Pinpoint the cell where the given text exists, returning its [x, y] midpoint coordinate. 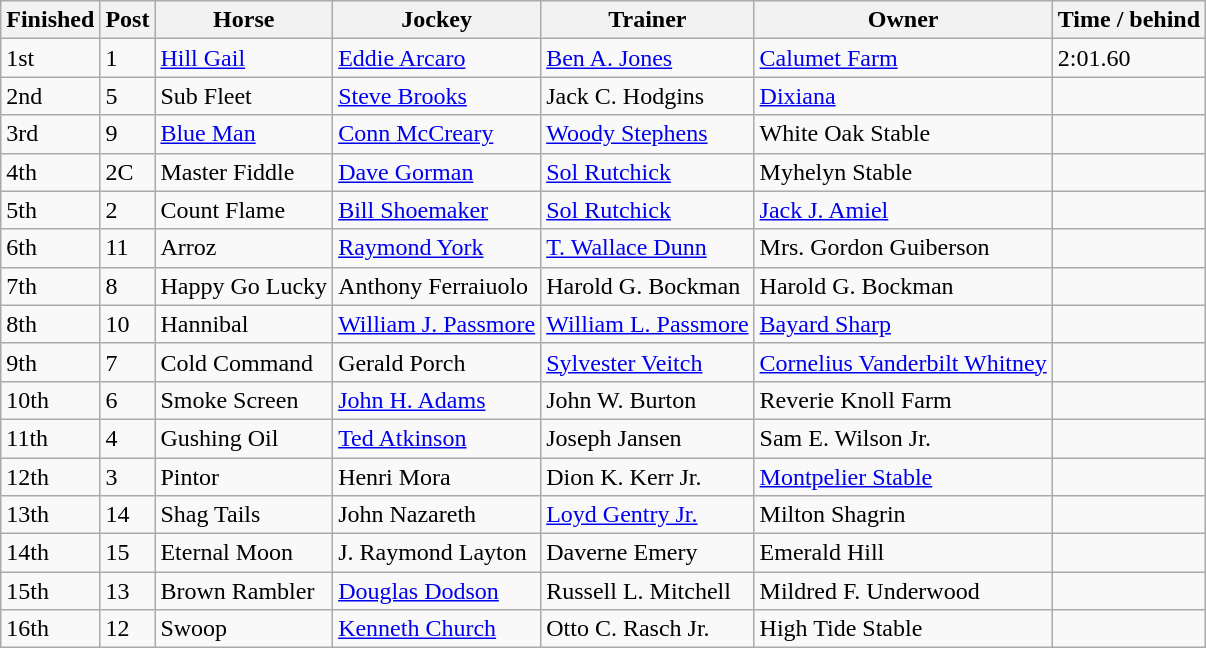
Time / behind [1128, 20]
Smoke Screen [244, 400]
Sub Fleet [244, 96]
2nd [50, 96]
Pintor [244, 477]
Henri Mora [437, 477]
15th [50, 591]
Blue Man [244, 134]
Conn McCreary [437, 134]
Otto C. Rasch Jr. [648, 629]
15 [128, 553]
3rd [50, 134]
2C [128, 172]
Owner [903, 20]
8th [50, 324]
Bayard Sharp [903, 324]
William J. Passmore [437, 324]
2 [128, 210]
Hannibal [244, 324]
Milton Shagrin [903, 515]
Russell L. Mitchell [648, 591]
9th [50, 362]
12th [50, 477]
John H. Adams [437, 400]
8 [128, 286]
Swoop [244, 629]
Mrs. Gordon Guiberson [903, 248]
Eternal Moon [244, 553]
2:01.60 [1128, 58]
Shag Tails [244, 515]
Brown Rambler [244, 591]
Raymond York [437, 248]
Arroz [244, 248]
White Oak Stable [903, 134]
4 [128, 438]
11th [50, 438]
T. Wallace Dunn [648, 248]
Sylvester Veitch [648, 362]
Ben A. Jones [648, 58]
13th [50, 515]
Kenneth Church [437, 629]
Count Flame [244, 210]
Jockey [437, 20]
Emerald Hill [903, 553]
7 [128, 362]
Ted Atkinson [437, 438]
5th [50, 210]
Jack C. Hodgins [648, 96]
Bill Shoemaker [437, 210]
Post [128, 20]
6 [128, 400]
7th [50, 286]
Steve Brooks [437, 96]
Jack J. Amiel [903, 210]
William L. Passmore [648, 324]
Reverie Knoll Farm [903, 400]
9 [128, 134]
Trainer [648, 20]
14 [128, 515]
13 [128, 591]
John W. Burton [648, 400]
3 [128, 477]
Anthony Ferraiuolo [437, 286]
John Nazareth [437, 515]
Montpelier Stable [903, 477]
Cold Command [244, 362]
1st [50, 58]
Joseph Jansen [648, 438]
4th [50, 172]
11 [128, 248]
10th [50, 400]
Dave Gorman [437, 172]
Dixiana [903, 96]
Calumet Farm [903, 58]
10 [128, 324]
Daverne Emery [648, 553]
Loyd Gentry Jr. [648, 515]
Sam E. Wilson Jr. [903, 438]
Horse [244, 20]
Master Fiddle [244, 172]
Hill Gail [244, 58]
6th [50, 248]
16th [50, 629]
14th [50, 553]
Myhelyn Stable [903, 172]
Happy Go Lucky [244, 286]
12 [128, 629]
5 [128, 96]
Eddie Arcaro [437, 58]
Finished [50, 20]
High Tide Stable [903, 629]
Gushing Oil [244, 438]
Mildred F. Underwood [903, 591]
1 [128, 58]
Woody Stephens [648, 134]
Gerald Porch [437, 362]
J. Raymond Layton [437, 553]
Dion K. Kerr Jr. [648, 477]
Douglas Dodson [437, 591]
Cornelius Vanderbilt Whitney [903, 362]
